Locate the cell with the specified text and output its (x, y) center coordinate. 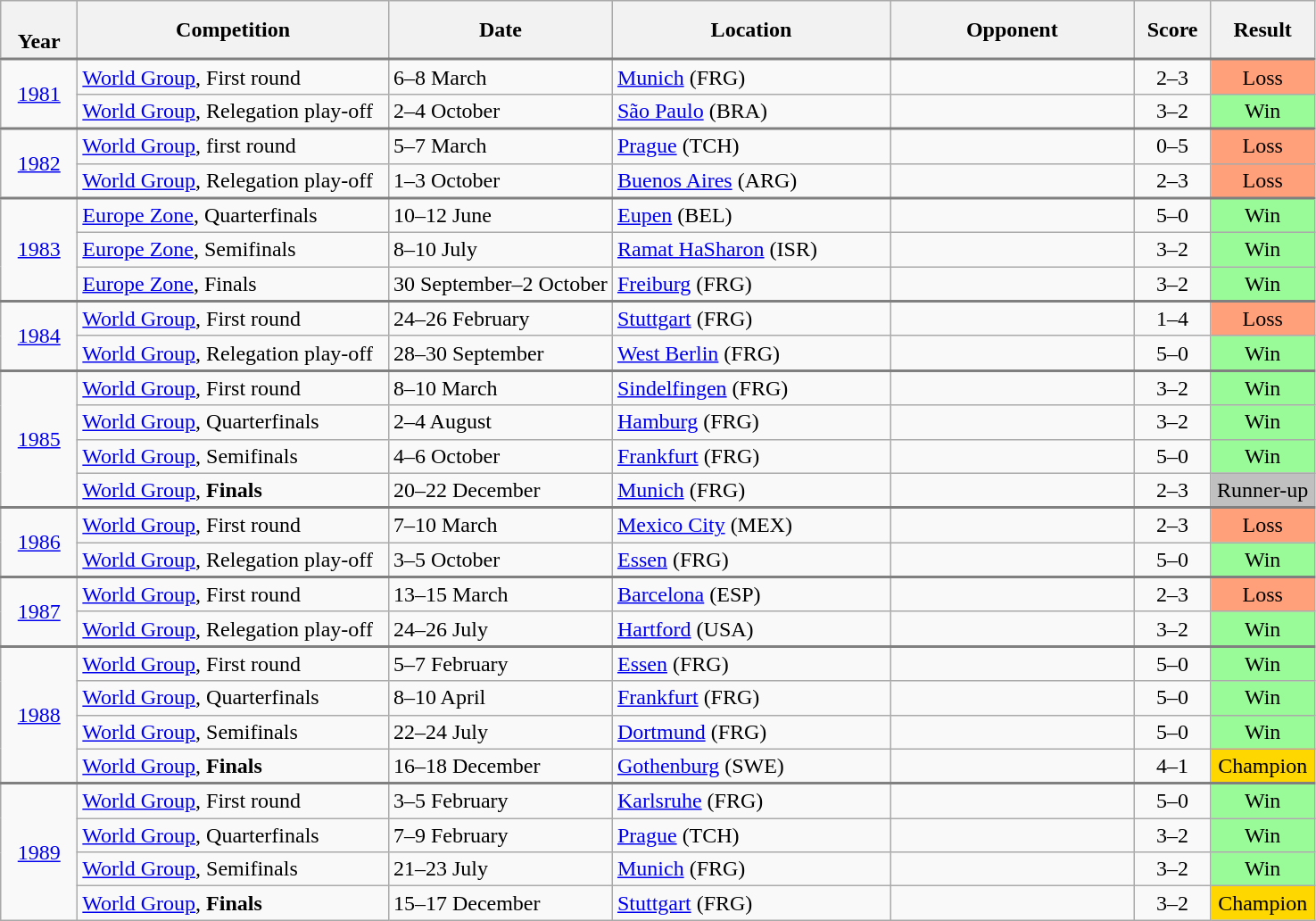
2–4 October (500, 111)
Buenos Aires (ARG) (751, 180)
Ramat HaSharon (ISR) (751, 250)
Europe Zone, Quarterfinals (234, 216)
Europe Zone, Finals (234, 284)
3–5 February (500, 801)
1983 (39, 250)
6–8 March (500, 77)
Date (500, 30)
8–10 March (500, 387)
1988 (39, 715)
Competition (234, 30)
Location (751, 30)
Mexico City (MEX) (751, 525)
Sindelfingen (FRG) (751, 387)
4–1 (1172, 766)
10–12 June (500, 216)
5–7 February (500, 664)
Hamburg (FRG) (751, 422)
7–10 March (500, 525)
1981 (39, 95)
Gothenburg (SWE) (751, 766)
Result (1262, 30)
Runner-up (1262, 491)
Dortmund (FRG) (751, 732)
21–23 July (500, 869)
Barcelona (ESP) (751, 594)
1–4 (1172, 319)
1984 (39, 336)
Opponent (1013, 30)
30 September–2 October (500, 284)
3–5 October (500, 560)
0–5 (1172, 146)
1989 (39, 851)
15–17 December (500, 903)
5–7 March (500, 146)
World Group, first round (234, 146)
Year (39, 30)
West Berlin (FRG) (751, 353)
Europe Zone, Semifinals (234, 250)
1985 (39, 439)
8–10 April (500, 698)
4–6 October (500, 456)
1987 (39, 611)
1982 (39, 163)
8–10 July (500, 250)
24–26 February (500, 319)
Freiburg (FRG) (751, 284)
13–15 March (500, 594)
São Paulo (BRA) (751, 111)
16–18 December (500, 766)
22–24 July (500, 732)
Score (1172, 30)
Eupen (BEL) (751, 216)
2–4 August (500, 422)
28–30 September (500, 353)
Karlsruhe (FRG) (751, 801)
24–26 July (500, 628)
20–22 December (500, 491)
1986 (39, 543)
7–9 February (500, 835)
Hartford (USA) (751, 628)
1–3 October (500, 180)
